From the cell containing the given text, extract its center point as [x, y] coordinate. 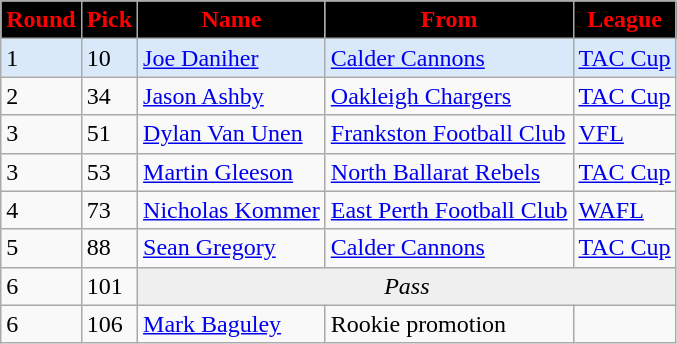
North Ballarat Rebels [449, 172]
VFL [624, 134]
88 [109, 248]
10 [109, 58]
73 [109, 210]
Round [41, 20]
Martin Gleeson [232, 172]
Mark Baguley [232, 324]
53 [109, 172]
Pick [109, 20]
Dylan Van Unen [232, 134]
WAFL [624, 210]
Pass [408, 286]
5 [41, 248]
1 [41, 58]
Name [232, 20]
101 [109, 286]
Joe Daniher [232, 58]
106 [109, 324]
2 [41, 96]
Sean Gregory [232, 248]
Jason Ashby [232, 96]
From [449, 20]
34 [109, 96]
League [624, 20]
Oakleigh Chargers [449, 96]
Frankston Football Club [449, 134]
4 [41, 210]
Rookie promotion [449, 324]
51 [109, 134]
East Perth Football Club [449, 210]
Nicholas Kommer [232, 210]
